Identify which cell holds the provided text, then report its [X, Y] central coordinate. 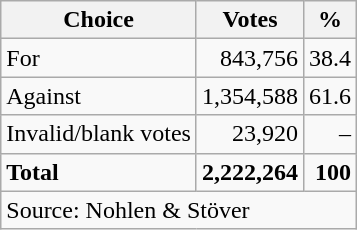
Votes [250, 20]
Invalid/blank votes [99, 134]
843,756 [250, 58]
61.6 [330, 96]
Against [99, 96]
% [330, 20]
Source: Nohlen & Stöver [179, 210]
Total [99, 172]
2,222,264 [250, 172]
Choice [99, 20]
For [99, 58]
– [330, 134]
23,920 [250, 134]
1,354,588 [250, 96]
38.4 [330, 58]
100 [330, 172]
